Pinpoint the cell where the given text exists, returning its (X, Y) midpoint coordinate. 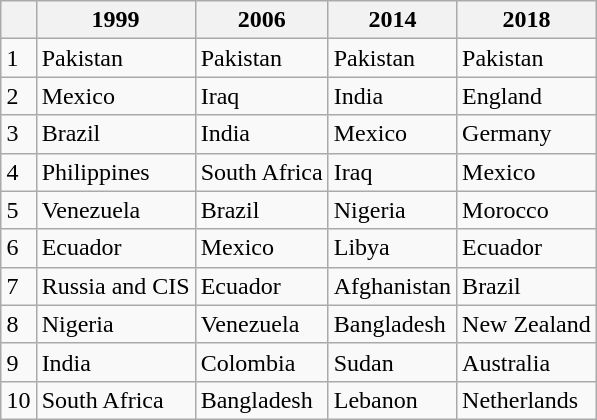
8 (18, 324)
9 (18, 362)
Netherlands (527, 400)
Sudan (392, 362)
7 (18, 286)
2006 (262, 20)
Afghanistan (392, 286)
3 (18, 134)
Morocco (527, 210)
2 (18, 96)
2018 (527, 20)
1 (18, 58)
Russia and CIS (116, 286)
4 (18, 172)
6 (18, 248)
Colombia (262, 362)
10 (18, 400)
5 (18, 210)
England (527, 96)
Libya (392, 248)
New Zealand (527, 324)
Lebanon (392, 400)
Germany (527, 134)
Philippines (116, 172)
1999 (116, 20)
2014 (392, 20)
Australia (527, 362)
